Provide the (X, Y) coordinate of the cell's center where the given text is located.  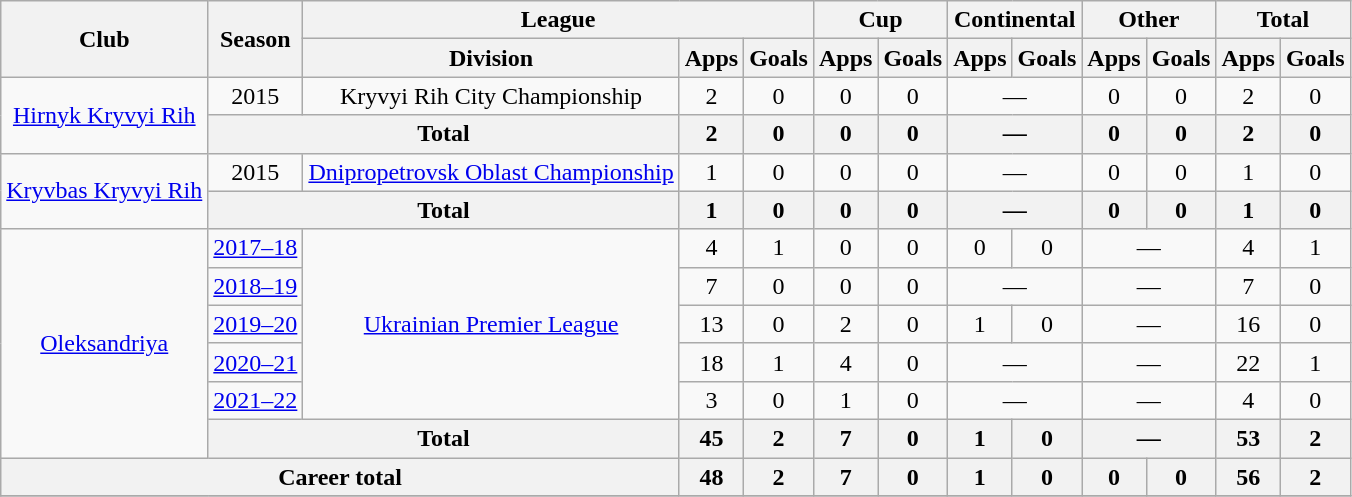
Division (491, 58)
22 (1248, 362)
45 (711, 438)
53 (1248, 438)
League (558, 20)
Kryvyi Rih City Championship (491, 96)
2018–19 (256, 286)
48 (711, 477)
Ukrainian Premier League (491, 324)
Oleksandriya (104, 343)
2019–20 (256, 324)
Continental (1015, 20)
2017–18 (256, 248)
56 (1248, 477)
Kryvbas Kryvyi Rih (104, 191)
Other (1149, 20)
Season (256, 39)
Career total (340, 477)
2020–21 (256, 362)
Dnipropetrovsk Oblast Championship (491, 172)
Cup (880, 20)
2021–22 (256, 400)
13 (711, 324)
18 (711, 362)
Club (104, 39)
16 (1248, 324)
3 (711, 400)
Hirnyk Kryvyi Rih (104, 115)
